Pinpoint the cell where the given text exists, returning its [X, Y] midpoint coordinate. 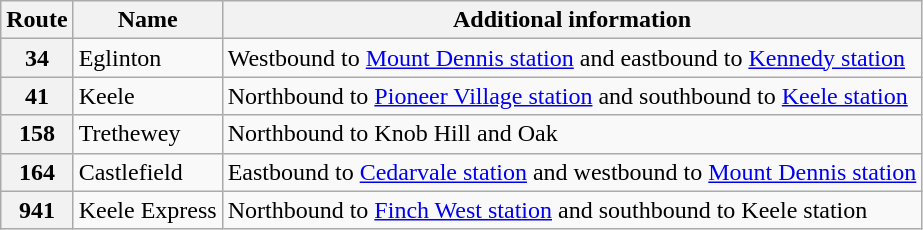
Name [148, 20]
Northbound to Pioneer Village station and southbound to Keele station [572, 96]
Eastbound to Cedarvale station and westbound to Mount Dennis station [572, 172]
Trethewey [148, 134]
Castlefield [148, 172]
Westbound to Mount Dennis station and eastbound to Kennedy station [572, 58]
Northbound to Finch West station and southbound to Keele station [572, 210]
Additional information [572, 20]
Keele Express [148, 210]
34 [37, 58]
41 [37, 96]
Route [37, 20]
Eglinton [148, 58]
158 [37, 134]
Northbound to Knob Hill and Oak [572, 134]
941 [37, 210]
164 [37, 172]
Keele [148, 96]
